Detect which cell encompasses the target text, then output its [x, y] center coordinate. 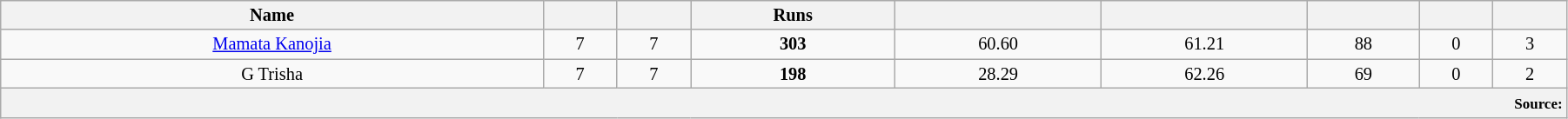
28.29 [999, 74]
88 [1364, 44]
2 [1530, 74]
G Trisha [272, 74]
303 [794, 44]
60.60 [999, 44]
61.21 [1204, 44]
69 [1364, 74]
Name [272, 15]
198 [794, 74]
62.26 [1204, 74]
3 [1530, 44]
Mamata Kanojia [272, 44]
Source: [784, 102]
Runs [794, 15]
